Identify which cell holds the provided text, then report its [X, Y] central coordinate. 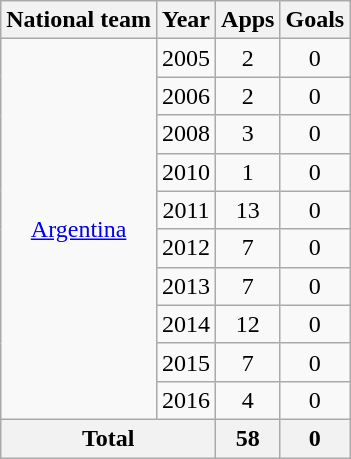
2014 [186, 324]
Total [108, 438]
12 [248, 324]
2011 [186, 210]
2006 [186, 96]
2016 [186, 400]
2015 [186, 362]
Year [186, 20]
National team [79, 20]
3 [248, 134]
Goals [315, 20]
13 [248, 210]
58 [248, 438]
2012 [186, 248]
4 [248, 400]
2013 [186, 286]
2008 [186, 134]
2005 [186, 58]
2010 [186, 172]
Apps [248, 20]
1 [248, 172]
Argentina [79, 230]
